Capture the cell that displays the provided text and extract its [X, Y] central coordinate. 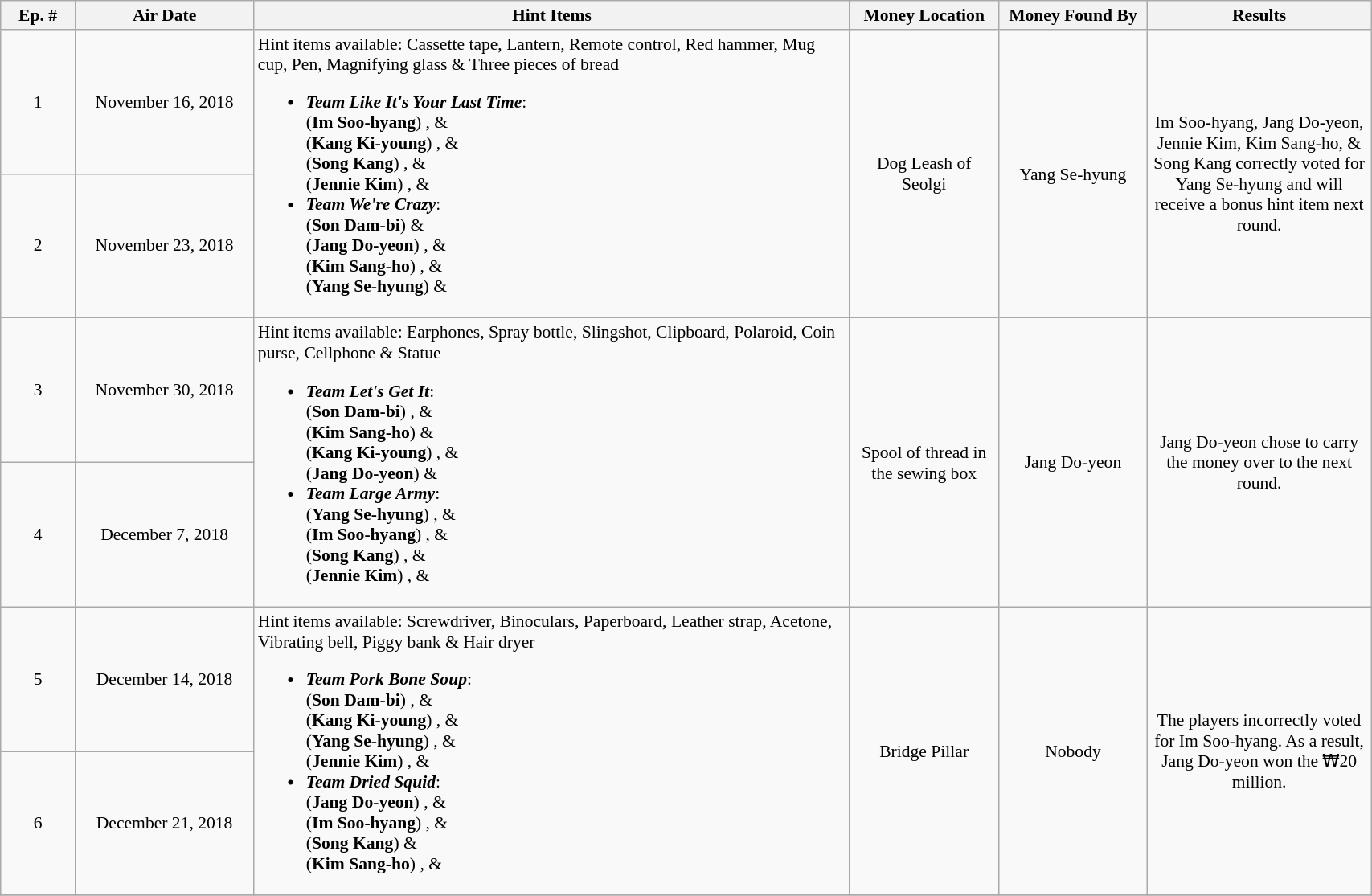
Money Found By [1072, 15]
5 [39, 679]
Spool of thread in the sewing box [924, 463]
Nobody [1072, 751]
1 [39, 102]
4 [39, 535]
Jang Do-yeon chose to carry the money over to the next round. [1259, 463]
November 30, 2018 [164, 391]
December 21, 2018 [164, 824]
Air Date [164, 15]
Bridge Pillar [924, 751]
6 [39, 824]
December 7, 2018 [164, 535]
Money Location [924, 15]
December 14, 2018 [164, 679]
Jang Do-yeon [1072, 463]
Im Soo-hyang, Jang Do-yeon, Jennie Kim, Kim Sang-ho, & Song Kang correctly voted for Yang Se-hyung and will receive a bonus hint item next round. [1259, 174]
Dog Leash of Seolgi [924, 174]
Results [1259, 15]
The players incorrectly voted for Im Soo-hyang. As a result, Jang Do-yeon won the ₩20 million. [1259, 751]
Ep. # [39, 15]
Hint Items [551, 15]
2 [39, 246]
3 [39, 391]
Yang Se-hyung [1072, 174]
November 23, 2018 [164, 246]
November 16, 2018 [164, 102]
